From the cell containing the given text, extract its center point as [x, y] coordinate. 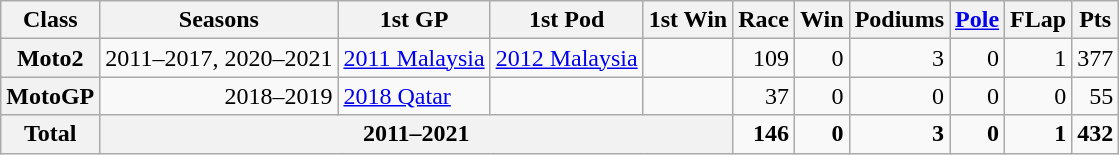
Moto2 [50, 58]
377 [1096, 58]
2018–2019 [219, 96]
Win [822, 20]
2018 Qatar [414, 96]
55 [1096, 96]
2012 Malaysia [566, 58]
Podiums [899, 20]
Class [50, 20]
Pole [978, 20]
432 [1096, 134]
37 [764, 96]
Race [764, 20]
146 [764, 134]
1st GP [414, 20]
1st Pod [566, 20]
2011–2021 [416, 134]
1st Win [688, 20]
Total [50, 134]
Seasons [219, 20]
Pts [1096, 20]
FLap [1038, 20]
109 [764, 58]
2011 Malaysia [414, 58]
MotoGP [50, 96]
2011–2017, 2020–2021 [219, 58]
